Scan for the cell matching the given text and deliver its [X, Y] coordinate at center. 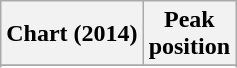
Peakposition [189, 34]
Chart (2014) [72, 34]
